Return the [x, y] coordinate for the center point of the cell that contains the specified text.  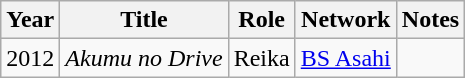
BS Asahi [346, 58]
Year [30, 20]
Role [262, 20]
Notes [430, 20]
Network [346, 20]
Akumu no Drive [144, 58]
Reika [262, 58]
2012 [30, 58]
Title [144, 20]
